Search for the cell housing the specified text and yield its [X, Y] center coordinate. 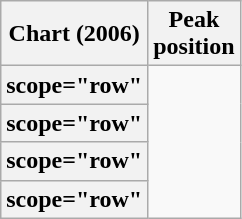
Peakposition [194, 34]
Chart (2006) [74, 34]
